Locate the cell with the specified text and output its (x, y) center coordinate. 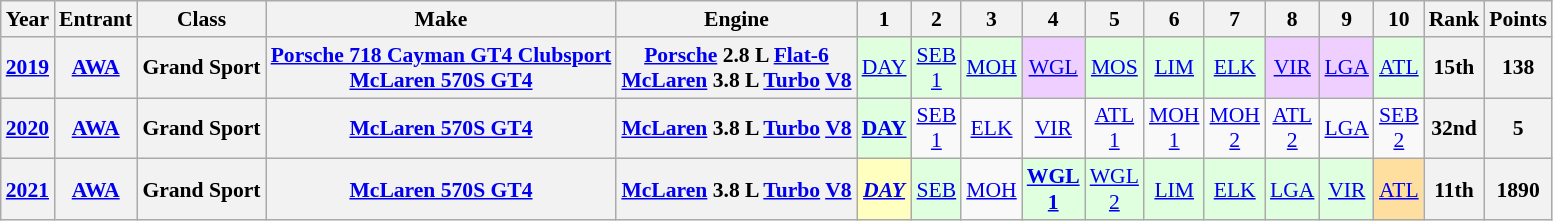
Class (201, 19)
Porsche 718 Cayman GT4 ClubsportMcLaren 570S GT4 (442, 68)
Make (442, 19)
SEB2 (1399, 128)
MOH2 (1234, 128)
6 (1174, 19)
2021 (28, 190)
8 (1292, 19)
10 (1399, 19)
3 (992, 19)
WGL (1054, 68)
2 (937, 19)
Points (1518, 19)
WGL2 (1114, 190)
9 (1346, 19)
ATL1 (1114, 128)
1 (884, 19)
WGL1 (1054, 190)
32nd (1454, 128)
ATL2 (1292, 128)
7 (1234, 19)
Rank (1454, 19)
1890 (1518, 190)
Porsche 2.8 L Flat-6McLaren 3.8 L Turbo V8 (736, 68)
MOH1 (1174, 128)
Year (28, 19)
2019 (28, 68)
15th (1454, 68)
Engine (736, 19)
2020 (28, 128)
4 (1054, 19)
11th (1454, 190)
SEB (937, 190)
138 (1518, 68)
MOS (1114, 68)
Entrant (96, 19)
